From the cell containing the given text, extract its center point as [X, Y] coordinate. 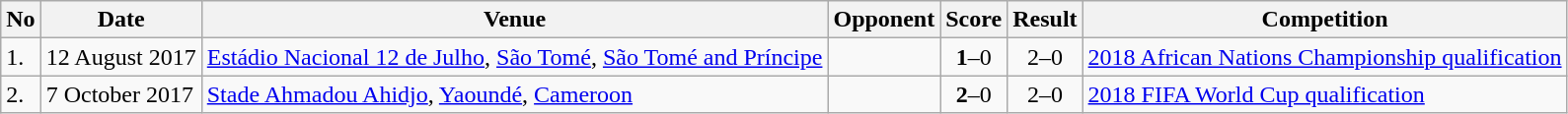
Date [120, 20]
1. [21, 57]
Venue [515, 20]
Result [1045, 20]
2. [21, 94]
Opponent [884, 20]
Stade Ahmadou Ahidjo, Yaoundé, Cameroon [515, 94]
2018 African Nations Championship qualification [1324, 57]
2018 FIFA World Cup qualification [1324, 94]
Competition [1324, 20]
No [21, 20]
Score [974, 20]
1–0 [974, 57]
7 October 2017 [120, 94]
Estádio Nacional 12 de Julho, São Tomé, São Tomé and Príncipe [515, 57]
12 August 2017 [120, 57]
